Detect which cell encompasses the target text, then output its (X, Y) center coordinate. 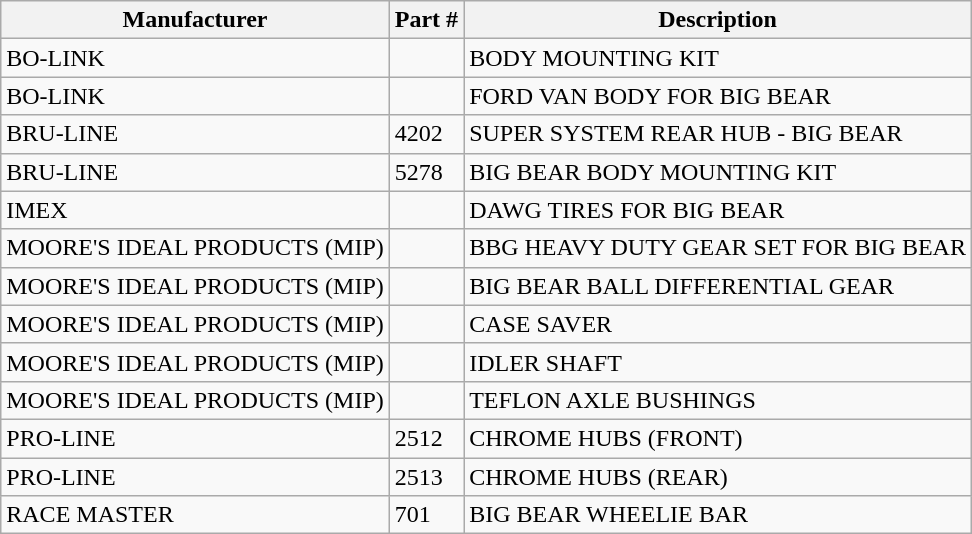
CASE SAVER (718, 324)
2513 (426, 477)
BBG HEAVY DUTY GEAR SET FOR BIG BEAR (718, 248)
BODY MOUNTING KIT (718, 58)
2512 (426, 438)
5278 (426, 172)
BIG BEAR BODY MOUNTING KIT (718, 172)
DAWG TIRES FOR BIG BEAR (718, 210)
TEFLON AXLE BUSHINGS (718, 400)
CHROME HUBS (FRONT) (718, 438)
Manufacturer (196, 20)
IDLER SHAFT (718, 362)
RACE MASTER (196, 515)
BIG BEAR BALL DIFFERENTIAL GEAR (718, 286)
SUPER SYSTEM REAR HUB - BIG BEAR (718, 134)
4202 (426, 134)
CHROME HUBS (REAR) (718, 477)
BIG BEAR WHEELIE BAR (718, 515)
FORD VAN BODY FOR BIG BEAR (718, 96)
IMEX (196, 210)
701 (426, 515)
Description (718, 20)
Part # (426, 20)
